Determine the [x, y] coordinate at the center of the cell enclosing the given text.  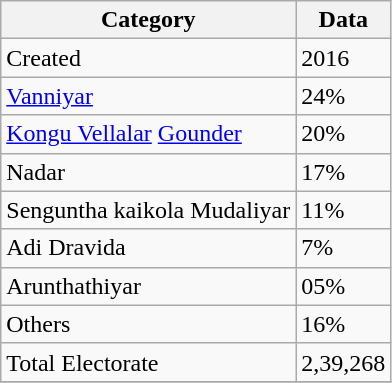
16% [344, 324]
Data [344, 20]
Category [148, 20]
20% [344, 134]
2016 [344, 58]
2,39,268 [344, 362]
Senguntha kaikola Mudaliyar [148, 210]
Nadar [148, 172]
Vanniyar [148, 96]
Created [148, 58]
05% [344, 286]
Others [148, 324]
Adi Dravida [148, 248]
Arunthathiyar [148, 286]
Kongu Vellalar Gounder [148, 134]
Total Electorate [148, 362]
24% [344, 96]
17% [344, 172]
7% [344, 248]
11% [344, 210]
